Detect which cell encompasses the target text, then output its (X, Y) center coordinate. 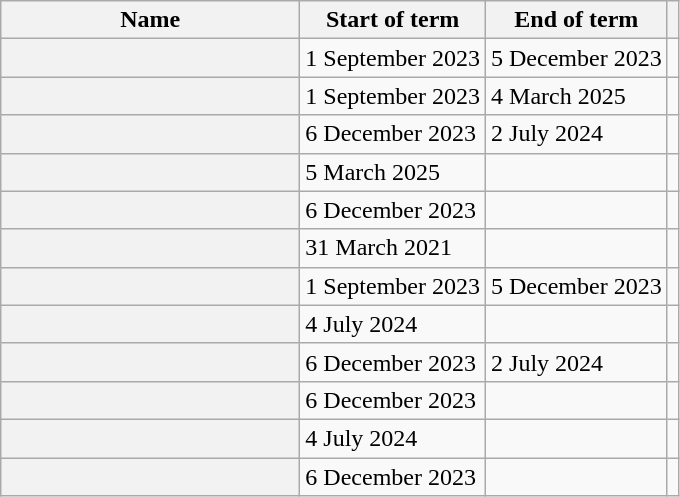
End of term (577, 20)
Name (150, 20)
Start of term (393, 20)
31 March 2021 (393, 248)
4 March 2025 (577, 96)
5 March 2025 (393, 172)
